Locate the cell with the specified text and output its [x, y] center coordinate. 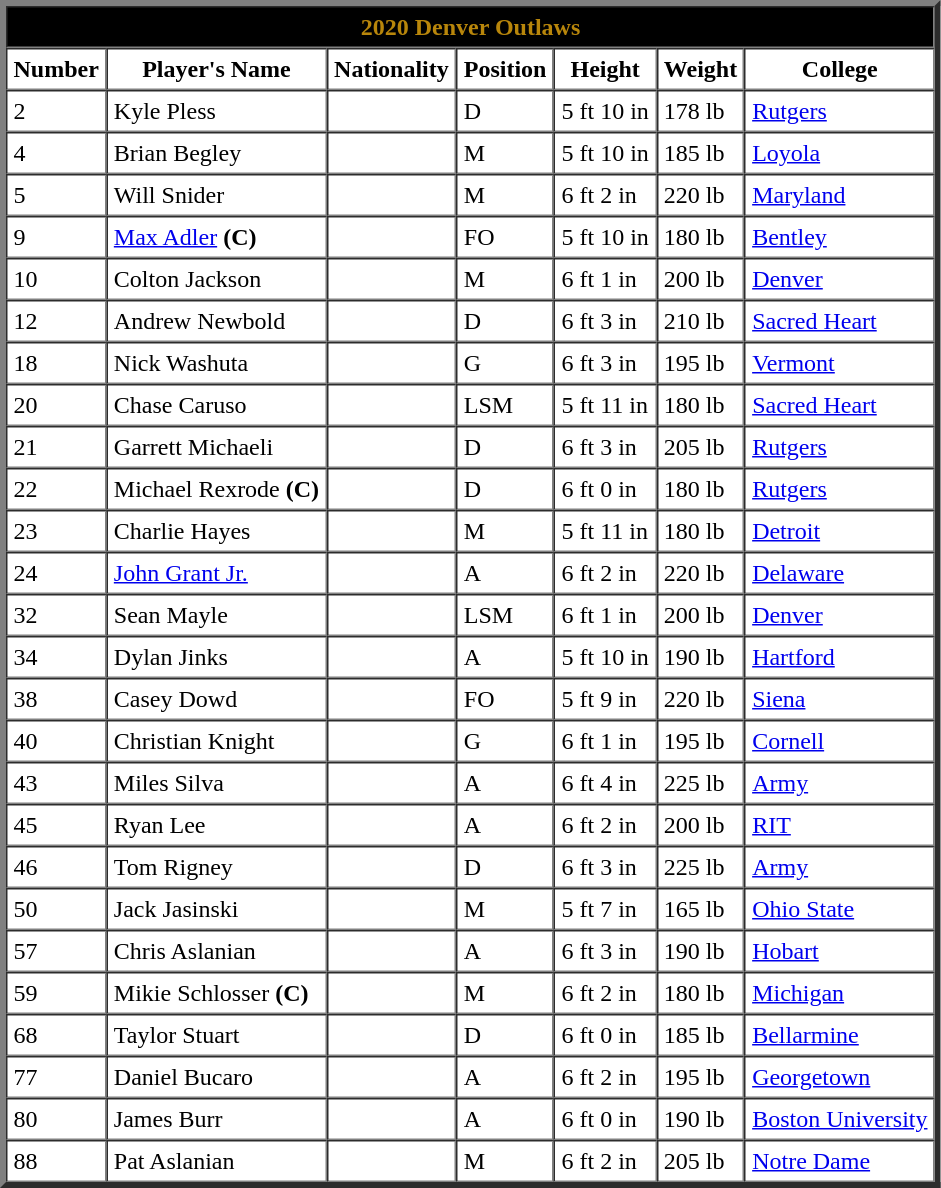
Andrew Newbold [216, 321]
Miles Silva [216, 783]
Detroit [840, 531]
Colton Jackson [216, 279]
Kyle Pless [216, 111]
Ryan Lee [216, 825]
Hobart [840, 951]
Ohio State [840, 909]
Weight [700, 69]
Vermont [840, 363]
Boston University [840, 1119]
Jack Jasinski [216, 909]
32 [56, 615]
Loyola [840, 153]
Bellarmine [840, 1035]
165 lb [700, 909]
Garrett Michaeli [216, 447]
Tom Rigney [216, 867]
Delaware [840, 573]
6 ft 4 in [605, 783]
12 [56, 321]
Daniel Bucaro [216, 1077]
Nick Washuta [216, 363]
80 [56, 1119]
Michael Rexrode (C) [216, 489]
10 [56, 279]
210 lb [700, 321]
18 [56, 363]
43 [56, 783]
77 [56, 1077]
57 [56, 951]
Cornell [840, 741]
Chris Aslanian [216, 951]
22 [56, 489]
5 ft 9 in [605, 699]
5 ft 7 in [605, 909]
34 [56, 657]
College [840, 69]
Chase Caruso [216, 405]
Number [56, 69]
Michigan [840, 993]
23 [56, 531]
45 [56, 825]
Casey Dowd [216, 699]
20 [56, 405]
Bentley [840, 237]
5 [56, 195]
50 [56, 909]
Taylor Stuart [216, 1035]
40 [56, 741]
68 [56, 1035]
Nationality [392, 69]
38 [56, 699]
James Burr [216, 1119]
Notre Dame [840, 1161]
Georgetown [840, 1077]
2020 Denver Outlaws [470, 27]
88 [56, 1161]
2 [56, 111]
Position [505, 69]
21 [56, 447]
46 [56, 867]
Pat Aslanian [216, 1161]
4 [56, 153]
Hartford [840, 657]
9 [56, 237]
Player's Name [216, 69]
Brian Begley [216, 153]
Christian Knight [216, 741]
Sean Mayle [216, 615]
Mikie Schlosser (C) [216, 993]
Height [605, 69]
59 [56, 993]
Will Snider [216, 195]
Max Adler (C) [216, 237]
24 [56, 573]
178 lb [700, 111]
RIT [840, 825]
Dylan Jinks [216, 657]
Maryland [840, 195]
John Grant Jr. [216, 573]
Siena [840, 699]
Charlie Hayes [216, 531]
